Determine the [x, y] coordinate at the center of the cell enclosing the given text.  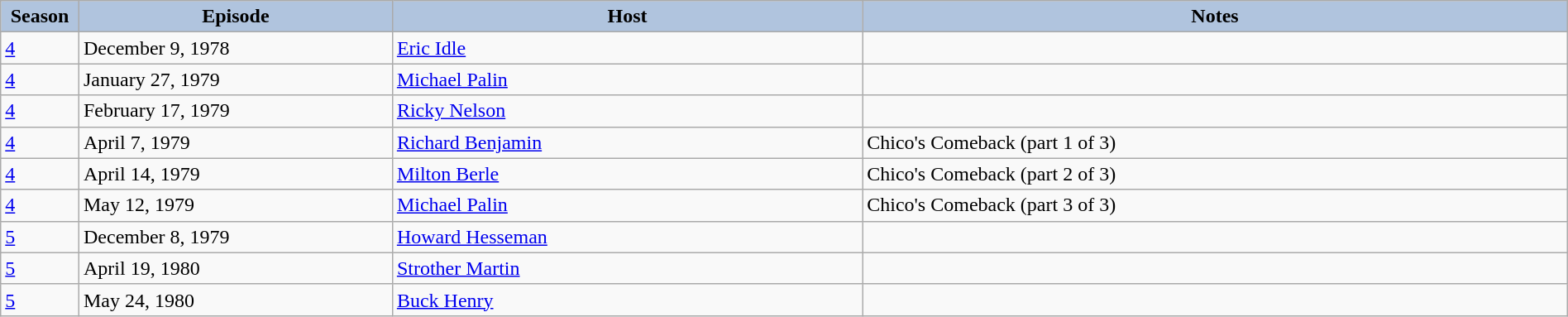
May 12, 1979 [235, 205]
Richard Benjamin [627, 142]
December 9, 1978 [235, 48]
May 24, 1980 [235, 300]
Ricky Nelson [627, 111]
Buck Henry [627, 300]
December 8, 1979 [235, 237]
Season [40, 17]
January 27, 1979 [235, 79]
Chico's Comeback (part 3 of 3) [1216, 205]
Notes [1216, 17]
April 7, 1979 [235, 142]
Chico's Comeback (part 1 of 3) [1216, 142]
April 14, 1979 [235, 174]
Chico's Comeback (part 2 of 3) [1216, 174]
Eric Idle [627, 48]
Host [627, 17]
February 17, 1979 [235, 111]
April 19, 1980 [235, 268]
Milton Berle [627, 174]
Howard Hesseman [627, 237]
Episode [235, 17]
Strother Martin [627, 268]
